Find where the given text appears and provide that cell's center as (X, Y) coordinate. 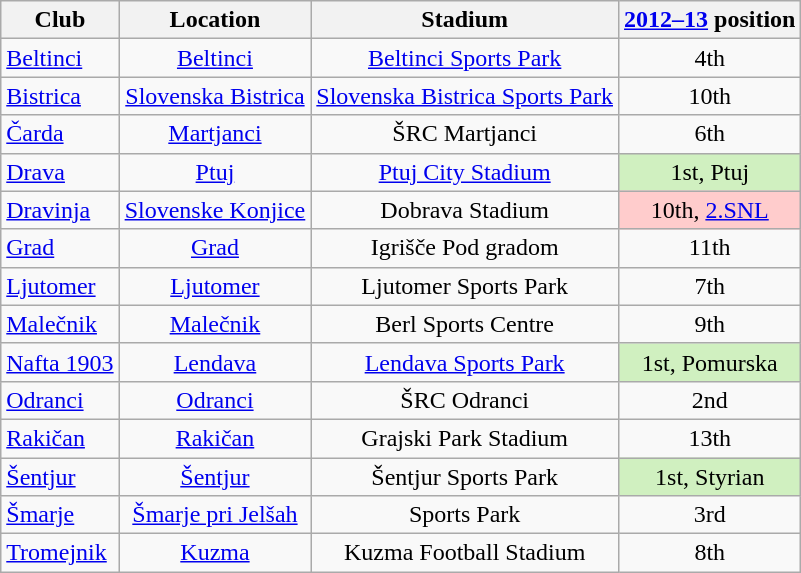
9th (710, 324)
ŠRC Odranci (465, 400)
Bistrica (60, 96)
Lendava Sports Park (465, 362)
10th, 2.SNL (710, 210)
Slovenska Bistrica (215, 96)
Šmarje (60, 515)
2012–13 position (710, 20)
11th (710, 248)
1st, Ptuj (710, 172)
10th (710, 96)
3rd (710, 515)
Šmarje pri Jelšah (215, 515)
Beltinci Sports Park (465, 58)
1st, Styrian (710, 477)
Slovenska Bistrica Sports Park (465, 96)
4th (710, 58)
Lendava (215, 362)
Dobrava Stadium (465, 210)
Sports Park (465, 515)
Club (60, 20)
2nd (710, 400)
Location (215, 20)
13th (710, 438)
Igrišče Pod gradom (465, 248)
Tromejnik (60, 553)
Stadium (465, 20)
Grajski Park Stadium (465, 438)
Martjanci (215, 134)
Kuzma Football Stadium (465, 553)
1st, Pomurska (710, 362)
Čarda (60, 134)
Šentjur Sports Park (465, 477)
Nafta 1903 (60, 362)
6th (710, 134)
Drava (60, 172)
Ptuj (215, 172)
Berl Sports Centre (465, 324)
8th (710, 553)
Ptuj City Stadium (465, 172)
Kuzma (215, 553)
ŠRC Martjanci (465, 134)
7th (710, 286)
Slovenske Konjice (215, 210)
Ljutomer Sports Park (465, 286)
Dravinja (60, 210)
